Search for the cell housing the specified text and yield its (X, Y) center coordinate. 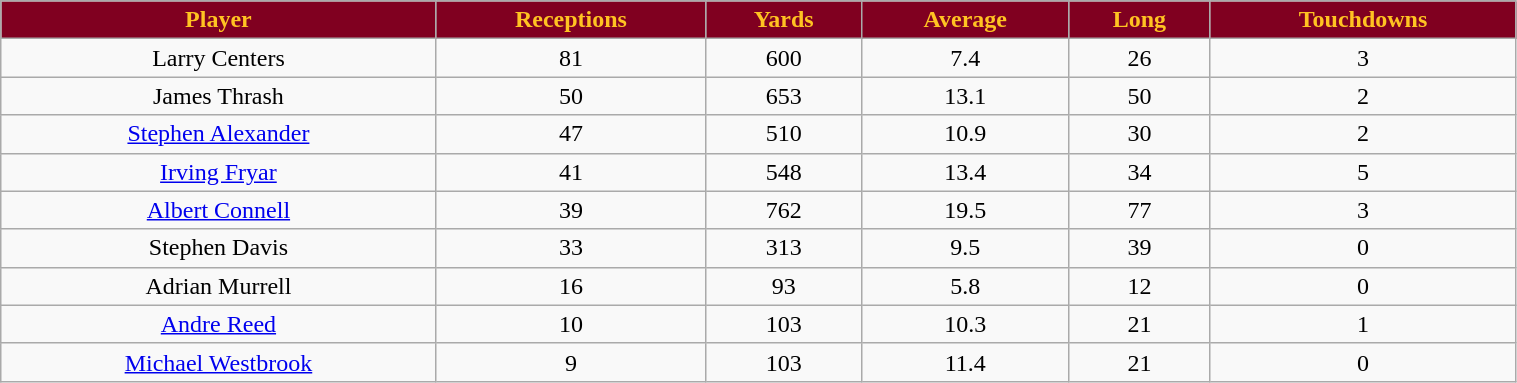
762 (784, 210)
Stephen Alexander (218, 134)
Irving Fryar (218, 172)
10 (571, 324)
30 (1140, 134)
77 (1140, 210)
10.9 (966, 134)
548 (784, 172)
5.8 (966, 286)
47 (571, 134)
16 (571, 286)
653 (784, 96)
510 (784, 134)
19.5 (966, 210)
34 (1140, 172)
12 (1140, 286)
1 (1363, 324)
10.3 (966, 324)
Stephen Davis (218, 248)
600 (784, 58)
Larry Centers (218, 58)
James Thrash (218, 96)
5 (1363, 172)
Receptions (571, 20)
9.5 (966, 248)
Andre Reed (218, 324)
Long (1140, 20)
Touchdowns (1363, 20)
11.4 (966, 362)
13.1 (966, 96)
Michael Westbrook (218, 362)
7.4 (966, 58)
313 (784, 248)
Yards (784, 20)
41 (571, 172)
Player (218, 20)
13.4 (966, 172)
33 (571, 248)
26 (1140, 58)
81 (571, 58)
Adrian Murrell (218, 286)
93 (784, 286)
Albert Connell (218, 210)
Average (966, 20)
9 (571, 362)
